Search for the cell housing the specified text and yield its (X, Y) center coordinate. 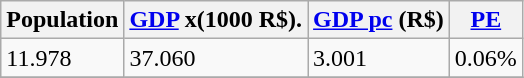
PE (486, 20)
Population (62, 20)
3.001 (379, 58)
GDP pc (R$) (379, 20)
11.978 (62, 58)
GDP x(1000 R$). (216, 20)
0.06% (486, 58)
37.060 (216, 58)
